Detect which cell encompasses the target text, then output its [x, y] center coordinate. 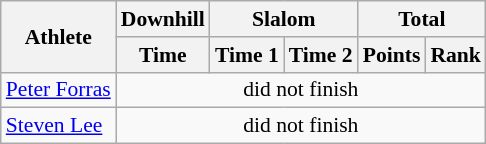
Time [163, 55]
Peter Forras [58, 90]
Downhill [163, 19]
Athlete [58, 36]
Slalom [284, 19]
Time 1 [247, 55]
Points [392, 55]
Rank [456, 55]
Steven Lee [58, 126]
Time 2 [321, 55]
Total [422, 19]
